From the cell containing the given text, extract its center point as [x, y] coordinate. 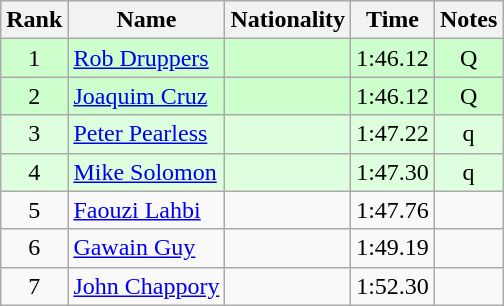
Rob Druppers [146, 58]
1:47.30 [393, 172]
7 [34, 286]
1:47.22 [393, 134]
Rank [34, 20]
John Chappory [146, 286]
1:47.76 [393, 210]
Faouzi Lahbi [146, 210]
Nationality [288, 20]
Notes [468, 20]
2 [34, 96]
Peter Pearless [146, 134]
3 [34, 134]
Mike Solomon [146, 172]
Time [393, 20]
1 [34, 58]
1:49.19 [393, 248]
Joaquim Cruz [146, 96]
6 [34, 248]
1:52.30 [393, 286]
5 [34, 210]
Gawain Guy [146, 248]
4 [34, 172]
Name [146, 20]
